Identify which cell holds the provided text, then report its [x, y] central coordinate. 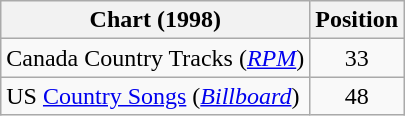
Position [357, 20]
48 [357, 96]
Chart (1998) [156, 20]
US Country Songs (Billboard) [156, 96]
33 [357, 58]
Canada Country Tracks (RPM) [156, 58]
